Provide the [X, Y] coordinate of the cell's center where the given text is located.  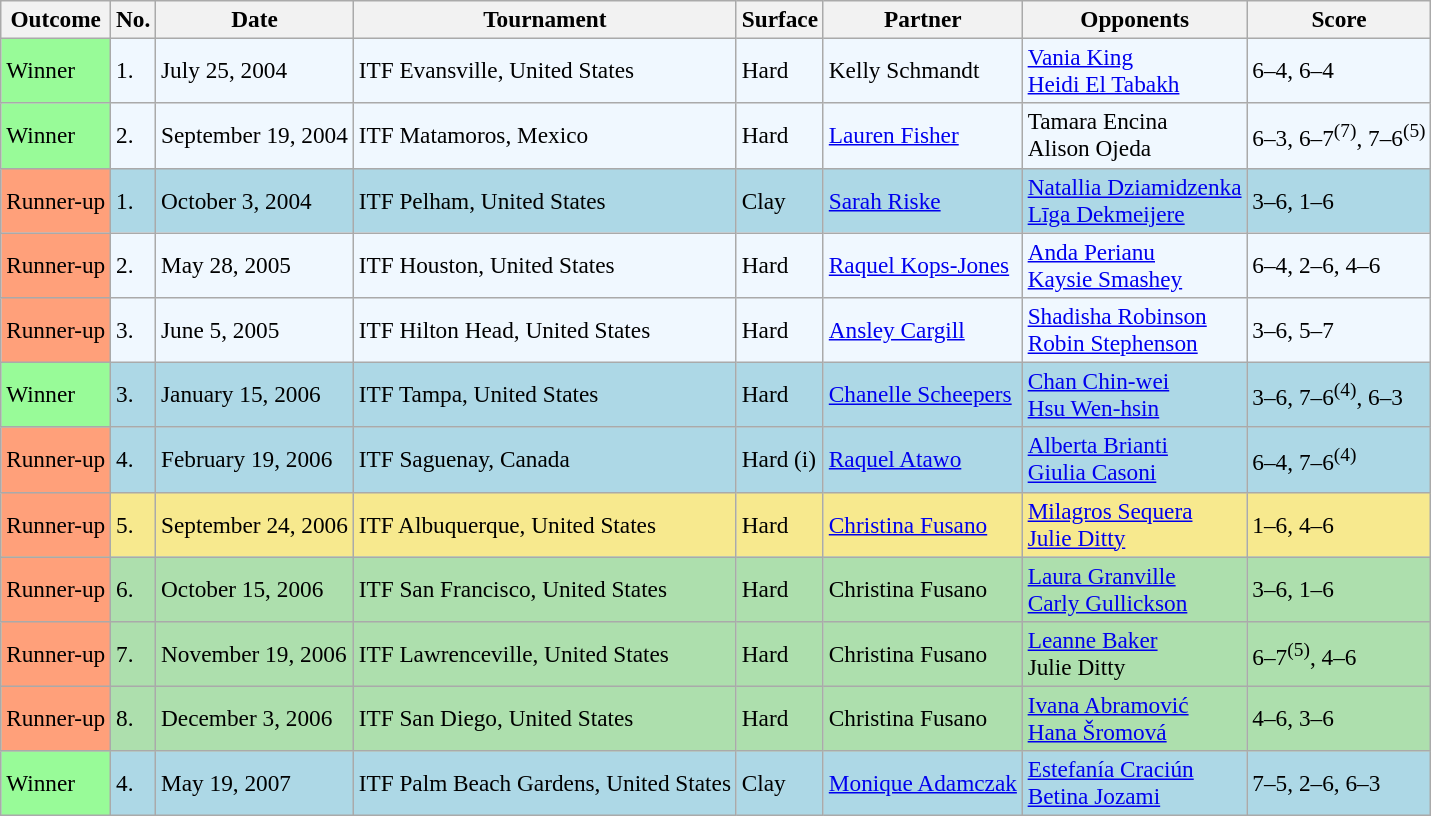
6. [134, 588]
1–6, 4–6 [1339, 524]
5. [134, 524]
Kelly Schmandt [922, 70]
ITF Albuquerque, United States [544, 524]
6–4, 2–6, 4–6 [1339, 264]
Leanne Baker Julie Ditty [1134, 654]
Opponents [1134, 19]
February 19, 2006 [255, 460]
ITF Lawrenceville, United States [544, 654]
8. [134, 718]
Laura Granville Carly Gullickson [1134, 588]
6–4, 6–4 [1339, 70]
Anda Perianu Kaysie Smashey [1134, 264]
Alberta Brianti Giulia Casoni [1134, 460]
Monique Adamczak [922, 784]
ITF Hilton Head, United States [544, 330]
December 3, 2006 [255, 718]
Tamara Encina Alison Ojeda [1134, 136]
ITF San Francisco, United States [544, 588]
Estefanía Craciún Betina Jozami [1134, 784]
Outcome [56, 19]
Ansley Cargill [922, 330]
Milagros Sequera Julie Ditty [1134, 524]
Ivana Abramović Hana Šromová [1134, 718]
Date [255, 19]
Lauren Fisher [922, 136]
January 15, 2006 [255, 394]
June 5, 2005 [255, 330]
October 3, 2004 [255, 200]
May 19, 2007 [255, 784]
July 25, 2004 [255, 70]
September 19, 2004 [255, 136]
ITF Pelham, United States [544, 200]
ITF Evansville, United States [544, 70]
Sarah Riske [922, 200]
Shadisha Robinson Robin Stephenson [1134, 330]
4–6, 3–6 [1339, 718]
ITF Tampa, United States [544, 394]
October 15, 2006 [255, 588]
May 28, 2005 [255, 264]
Vania King Heidi El Tabakh [1134, 70]
7–5, 2–6, 6–3 [1339, 784]
6–4, 7–6(4) [1339, 460]
Chanelle Scheepers [922, 394]
Natallia Dziamidzenka Līga Dekmeijere [1134, 200]
ITF Houston, United States [544, 264]
ITF Palm Beach Gardens, United States [544, 784]
6–7(5), 4–6 [1339, 654]
Chan Chin-wei Hsu Wen-hsin [1134, 394]
Partner [922, 19]
Score [1339, 19]
ITF San Diego, United States [544, 718]
Hard (i) [780, 460]
September 24, 2006 [255, 524]
7. [134, 654]
ITF Saguenay, Canada [544, 460]
Raquel Atawo [922, 460]
ITF Matamoros, Mexico [544, 136]
Raquel Kops-Jones [922, 264]
November 19, 2006 [255, 654]
3–6, 5–7 [1339, 330]
Surface [780, 19]
3–6, 7–6(4), 6–3 [1339, 394]
No. [134, 19]
Tournament [544, 19]
6–3, 6–7(7), 7–6(5) [1339, 136]
